From the cell containing the given text, extract its center point as (X, Y) coordinate. 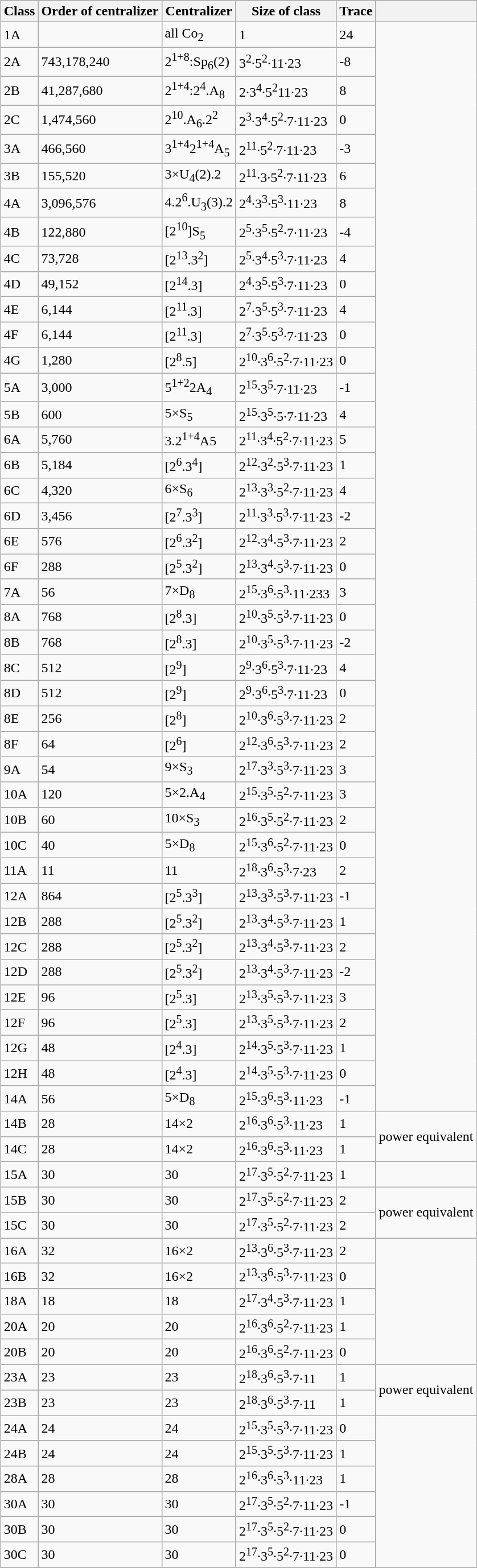
4D (19, 284)
1,280 (100, 361)
4,320 (100, 490)
25·34·53·7·11·23 (286, 259)
40 (100, 845)
3,000 (100, 388)
4G (19, 361)
576 (100, 541)
[25.33] (199, 896)
23B (19, 1402)
5B (19, 414)
3B (19, 175)
14A (19, 1099)
215·35·5·7·11·23 (286, 414)
212·34·53·7·11·23 (286, 541)
215·35·7·11·23 (286, 388)
24·35·53·7·11·23 (286, 284)
8D (19, 693)
[210]S5 (199, 232)
10×S3 (199, 820)
215·35·52·7·11·23 (286, 795)
5×2.A4 (199, 795)
864 (100, 896)
6D (19, 516)
6C (19, 490)
41,287,680 (100, 91)
122,880 (100, 232)
215·36·52·7·11·23 (286, 845)
6A (19, 440)
[213.32] (199, 259)
14B (19, 1124)
5 (356, 440)
64 (100, 744)
[28] (199, 719)
211·52·7·11·23 (286, 149)
Size of class (286, 11)
11A (19, 870)
9×S3 (199, 769)
4.26.U3(3).2 (199, 202)
20A (19, 1326)
211·33·53·7·11·23 (286, 516)
[214.3] (199, 284)
24·33·53·11·23 (286, 202)
Order of centralizer (100, 11)
24A (19, 1429)
2A (19, 61)
10B (19, 820)
12F (19, 1023)
600 (100, 414)
6E (19, 541)
8A (19, 618)
218·36·53·7·23 (286, 870)
256 (100, 719)
14C (19, 1149)
49,152 (100, 284)
21+8:Sp6(2) (199, 61)
54 (100, 769)
73,728 (100, 259)
3,456 (100, 516)
215·36·53·11·233 (286, 591)
211·3·52·7·11·23 (286, 175)
743,178,240 (100, 61)
-3 (356, 149)
Trace (356, 11)
2B (19, 91)
8F (19, 744)
[26.32] (199, 541)
6B (19, 465)
211·34·52·7·11·23 (286, 440)
-8 (356, 61)
12H (19, 1074)
466,560 (100, 149)
15A (19, 1175)
3A (19, 149)
28A (19, 1479)
5,760 (100, 440)
5A (19, 388)
216·35·52·7·11·23 (286, 820)
60 (100, 820)
120 (100, 795)
12C (19, 946)
5,184 (100, 465)
1,474,560 (100, 119)
30C (19, 1555)
6 (356, 175)
10A (19, 795)
5×S5 (199, 414)
2C (19, 119)
Class (19, 11)
23A (19, 1377)
9A (19, 769)
4F (19, 334)
7×D8 (199, 591)
18A (19, 1301)
217·33·53·7·11·23 (286, 769)
3,096,576 (100, 202)
3×U4(2).2 (199, 175)
23·34·52·7·11·23 (286, 119)
15C (19, 1225)
15B (19, 1200)
213·33·53·7·11·23 (286, 896)
12B (19, 921)
213·33·52·7·11·23 (286, 490)
4C (19, 259)
6F (19, 566)
4B (19, 232)
2·34·5211·23 (286, 91)
12E (19, 998)
16A (19, 1251)
30B (19, 1530)
155,520 (100, 175)
3.21+4A5 (199, 440)
217·34·53·7·11·23 (286, 1301)
210·36·53·7·11·23 (286, 719)
7A (19, 591)
31+421+4A5 (199, 149)
8C (19, 668)
-4 (356, 232)
6×S6 (199, 490)
215·36·53·11·23 (286, 1099)
4A (19, 202)
212·36·53·7·11·23 (286, 744)
12G (19, 1048)
[26] (199, 744)
21+4:24.A8 (199, 91)
8E (19, 719)
30A (19, 1504)
24B (19, 1454)
[26.34] (199, 465)
10C (19, 845)
12A (19, 896)
210.A6.22 (199, 119)
[28.5] (199, 361)
all Co2 (199, 35)
12D (19, 973)
20B (19, 1352)
8B (19, 643)
16B (19, 1276)
4E (19, 309)
212·32·53·7·11·23 (286, 465)
25·35·52·7·11·23 (286, 232)
32·52·11·23 (286, 61)
Centralizer (199, 11)
51+22A4 (199, 388)
1A (19, 35)
210·36·52·7·11·23 (286, 361)
[27.33] (199, 516)
